Search for the cell housing the specified text and yield its (X, Y) center coordinate. 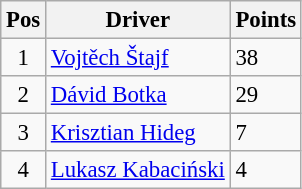
Points (266, 20)
Dávid Botka (138, 95)
38 (266, 58)
Driver (138, 20)
Lukasz Kabaciński (138, 170)
2 (24, 95)
Krisztian Hideg (138, 133)
7 (266, 133)
29 (266, 95)
3 (24, 133)
1 (24, 58)
Vojtěch Štajf (138, 58)
Pos (24, 20)
